Search for the cell housing the specified text and yield its (X, Y) center coordinate. 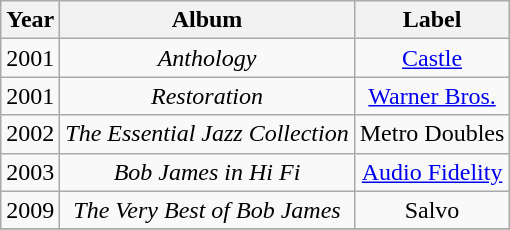
Anthology (207, 58)
Metro Doubles (432, 134)
2009 (30, 210)
2003 (30, 172)
The Essential Jazz Collection (207, 134)
Restoration (207, 96)
Warner Bros. (432, 96)
2002 (30, 134)
The Very Best of Bob James (207, 210)
Audio Fidelity (432, 172)
Label (432, 20)
Year (30, 20)
Salvo (432, 210)
Bob James in Hi Fi (207, 172)
Castle (432, 58)
Album (207, 20)
